Output the [x, y] coordinate of the center of the cell containing the given text.  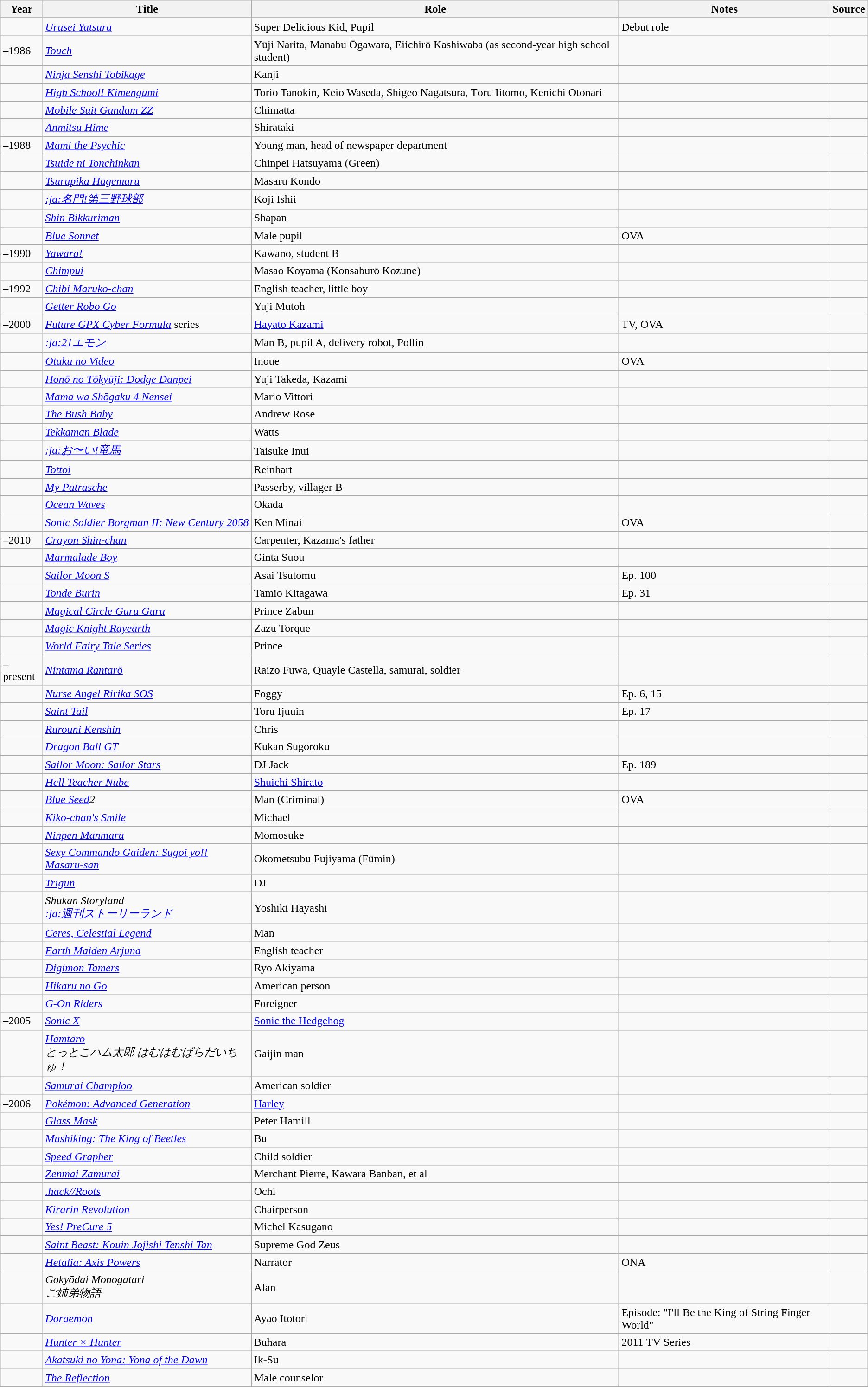
Asai Tsutomu [435, 575]
Touch [147, 51]
World Fairy Tale Series [147, 646]
Mama wa Shōgaku 4 Nensei [147, 397]
Hamtaroとっとこハム太郎 はむはむぱらだいちゅ！ [147, 1053]
Speed Grapher [147, 1156]
Dragon Ball GT [147, 747]
Samurai Champloo [147, 1085]
The Reflection [147, 1378]
Ryo Akiyama [435, 968]
Yuji Takeda, Kazami [435, 379]
Super Delicious Kid, Pupil [435, 27]
Tsurupika Hagemaru [147, 180]
American soldier [435, 1085]
Year [21, 9]
Foggy [435, 694]
Glass Mask [147, 1121]
Tamio Kitagawa [435, 593]
Nurse Angel Ririka SOS [147, 694]
Sonic the Hedgehog [435, 1021]
Yūji Narita, Manabu Ōgawara, Eiichirō Kashiwaba (as second-year high school student) [435, 51]
Chibi Maruko-chan [147, 289]
Man B, pupil A, delivery robot, Pollin [435, 342]
Prince [435, 646]
Shapan [435, 218]
Mami the Psychic [147, 145]
Mario Vittori [435, 397]
Foreigner [435, 1003]
Nintama Rantarō [147, 670]
Inoue [435, 361]
Marmalade Boy [147, 558]
Yoshiki Hayashi [435, 908]
Zenmai Zamurai [147, 1174]
Doraemon [147, 1318]
Michael [435, 817]
Young man, head of newspaper department [435, 145]
TV, OVA [724, 324]
Hell Teacher Nube [147, 782]
Earth Maiden Arjuna [147, 950]
Saint Beast: Kouin Jojishi Tenshi Tan [147, 1245]
Masao Koyama (Konsaburō Kozune) [435, 271]
Taisuke Inui [435, 451]
English teacher [435, 950]
Hunter × Hunter [147, 1342]
2011 TV Series [724, 1342]
Ochi [435, 1192]
Ginta Suou [435, 558]
Gokyōdai Monogatariご姉弟物語 [147, 1287]
Saint Tail [147, 712]
Chairperson [435, 1209]
Ninja Senshi Tobikage [147, 75]
Shuichi Shirato [435, 782]
Notes [724, 9]
Ep. 100 [724, 575]
Passerby, villager B [435, 487]
Hayato Kazami [435, 324]
Prince Zabun [435, 610]
Mushiking: The King of Beetles [147, 1138]
–1992 [21, 289]
Kanji [435, 75]
Watts [435, 432]
–2006 [21, 1103]
Otaku no Video [147, 361]
Ep. 31 [724, 593]
Sonic Soldier Borgman II: New Century 2058 [147, 522]
Rurouni Kenshin [147, 729]
Trigun [147, 883]
DJ Jack [435, 764]
Andrew Rose [435, 414]
Hetalia: Axis Powers [147, 1262]
Magic Knight Rayearth [147, 628]
Chimatta [435, 110]
Blue Sonnet [147, 236]
Okada [435, 505]
Chimpui [147, 271]
Raizo Fuwa, Quayle Castella, samurai, soldier [435, 670]
–2000 [21, 324]
Title [147, 9]
–1986 [21, 51]
Tonde Burin [147, 593]
Narrator [435, 1262]
Kirarin Revolution [147, 1209]
English teacher, little boy [435, 289]
Debut role [724, 27]
Man (Criminal) [435, 800]
Merchant Pierre, Kawara Banban, et al [435, 1174]
Gaijin man [435, 1053]
Crayon Shin-chan [147, 540]
Ninpen Manmaru [147, 835]
Digimon Tamers [147, 968]
DJ [435, 883]
Okometsubu Fujiyama (Fūmin) [435, 859]
ONA [724, 1262]
Magical Circle Guru Guru [147, 610]
Zazu Torque [435, 628]
Kukan Sugoroku [435, 747]
Pokémon: Advanced Generation [147, 1103]
Chinpei Hatsuyama (Green) [435, 163]
Honō no Tōkyūji: Dodge Danpei [147, 379]
Ken Minai [435, 522]
:ja:名門!第三野球部 [147, 199]
Episode: "I'll Be the King of String Finger World" [724, 1318]
Child soldier [435, 1156]
–present [21, 670]
Role [435, 9]
.hack//Roots [147, 1192]
Harley [435, 1103]
Future GPX Cyber Formula series [147, 324]
Source [849, 9]
Ep. 189 [724, 764]
:ja:21エモン [147, 342]
Peter Hamill [435, 1121]
Ceres, Celestial Legend [147, 933]
Anmitsu Hime [147, 128]
Kawano, student B [435, 253]
Yuji Mutoh [435, 306]
Shirataki [435, 128]
Tsuide ni Tonchinkan [147, 163]
My Patrasche [147, 487]
Ep. 17 [724, 712]
Sexy Commando Gaiden: Sugoi yo!! Masaru-san [147, 859]
American person [435, 986]
Tekkaman Blade [147, 432]
Reinhart [435, 469]
Momosuke [435, 835]
–1988 [21, 145]
:ja:お〜い!竜馬 [147, 451]
Hikaru no Go [147, 986]
G-On Riders [147, 1003]
Male counselor [435, 1378]
Sailor Moon: Sailor Stars [147, 764]
Bu [435, 1138]
Man [435, 933]
Tottoi [147, 469]
Blue Seed2 [147, 800]
–2010 [21, 540]
Yes! PreCure 5 [147, 1227]
–1990 [21, 253]
Mobile Suit Gundam ZZ [147, 110]
–2005 [21, 1021]
Sailor Moon S [147, 575]
The Bush Baby [147, 414]
Urusei Yatsura [147, 27]
Akatsuki no Yona: Yona of the Dawn [147, 1360]
Shukan Storyland:ja:週刊ストーリーランド [147, 908]
Ik-Su [435, 1360]
Sonic X [147, 1021]
Koji Ishii [435, 199]
Carpenter, Kazama's father [435, 540]
Male pupil [435, 236]
Getter Robo Go [147, 306]
Ep. 6, 15 [724, 694]
Yawara! [147, 253]
Torio Tanokin, Keio Waseda, Shigeo Nagatsura, Tōru Iitomo, Kenichi Otonari [435, 92]
Kiko-chan's Smile [147, 817]
Alan [435, 1287]
Michel Kasugano [435, 1227]
High School! Kimengumi [147, 92]
Masaru Kondo [435, 180]
Supreme God Zeus [435, 1245]
Buhara [435, 1342]
Shin Bikkuriman [147, 218]
Toru Ijuuin [435, 712]
Ocean Waves [147, 505]
Ayao Itotori [435, 1318]
Chris [435, 729]
